Extract the [x, y] coordinate from the center of the cell holding the provided text.  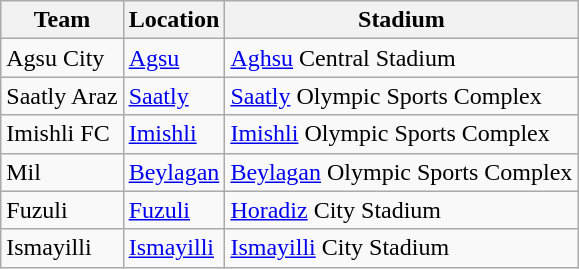
Beylagan Olympic Sports Complex [402, 172]
Horadiz City Stadium [402, 210]
Imishli [174, 134]
Beylagan [174, 172]
Imishli FC [62, 134]
Saatly Araz [62, 96]
Agsu [174, 58]
Stadium [402, 20]
Agsu City [62, 58]
Imishli Olympic Sports Complex [402, 134]
Ismayilli City Stadium [402, 248]
Aghsu Central Stadium [402, 58]
Mil [62, 172]
Saatly Olympic Sports Complex [402, 96]
Saatly [174, 96]
Team [62, 20]
Location [174, 20]
